Determine the [X, Y] coordinate at the center of the cell enclosing the given text.  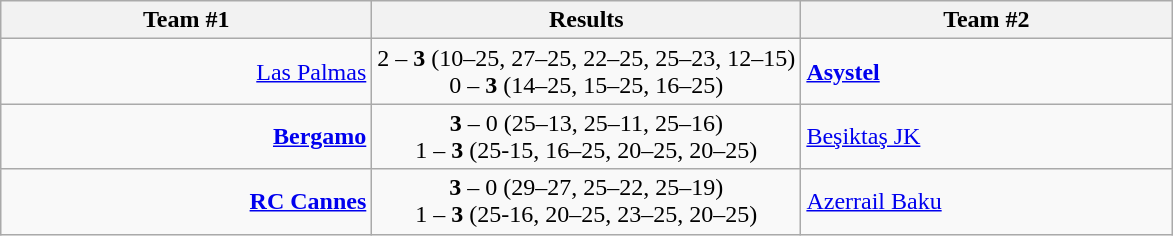
3 – 0 (25–13, 25–11, 25–16)1 – 3 (25-15, 16–25, 20–25, 20–25) [586, 136]
Azerrail Baku [986, 202]
Team #1 [186, 20]
2 – 3 (10–25, 27–25, 22–25, 25–23, 12–15)0 – 3 (14–25, 15–25, 16–25) [586, 72]
Bergamo [186, 136]
3 – 0 (29–27, 25–22, 25–19) 1 – 3 (25-16, 20–25, 23–25, 20–25) [586, 202]
Las Palmas [186, 72]
Results [586, 20]
RC Cannes [186, 202]
Team #2 [986, 20]
Asystel [986, 72]
Beşiktaş JK [986, 136]
